Return [X, Y] of the center of cell containing provided text 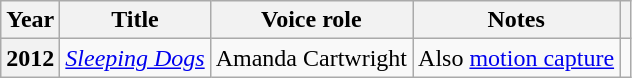
2012 [30, 58]
Also motion capture [516, 58]
Year [30, 20]
Sleeping Dogs [135, 58]
Notes [516, 20]
Title [135, 20]
Amanda Cartwright [311, 58]
Voice role [311, 20]
